From the cell containing the given text, extract its center point as (X, Y) coordinate. 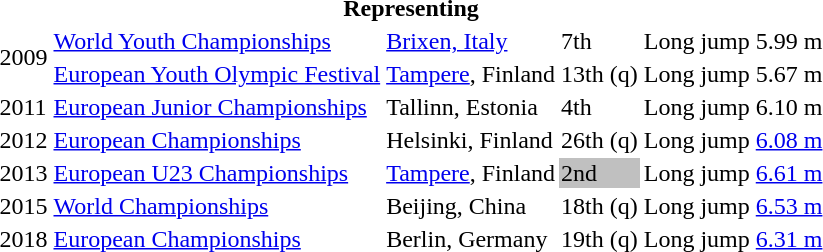
Helsinki, Finland (471, 140)
7th (600, 41)
26th (q) (600, 140)
Beijing, China (471, 206)
Brixen, Italy (471, 41)
World Youth Championships (217, 41)
13th (q) (600, 74)
18th (q) (600, 206)
European Youth Olympic Festival (217, 74)
Tallinn, Estonia (471, 107)
European U23 Championships (217, 173)
2nd (600, 173)
4th (600, 107)
European Championships (217, 140)
World Championships (217, 206)
European Junior Championships (217, 107)
